Scan for the cell matching the given text and deliver its (X, Y) coordinate at center. 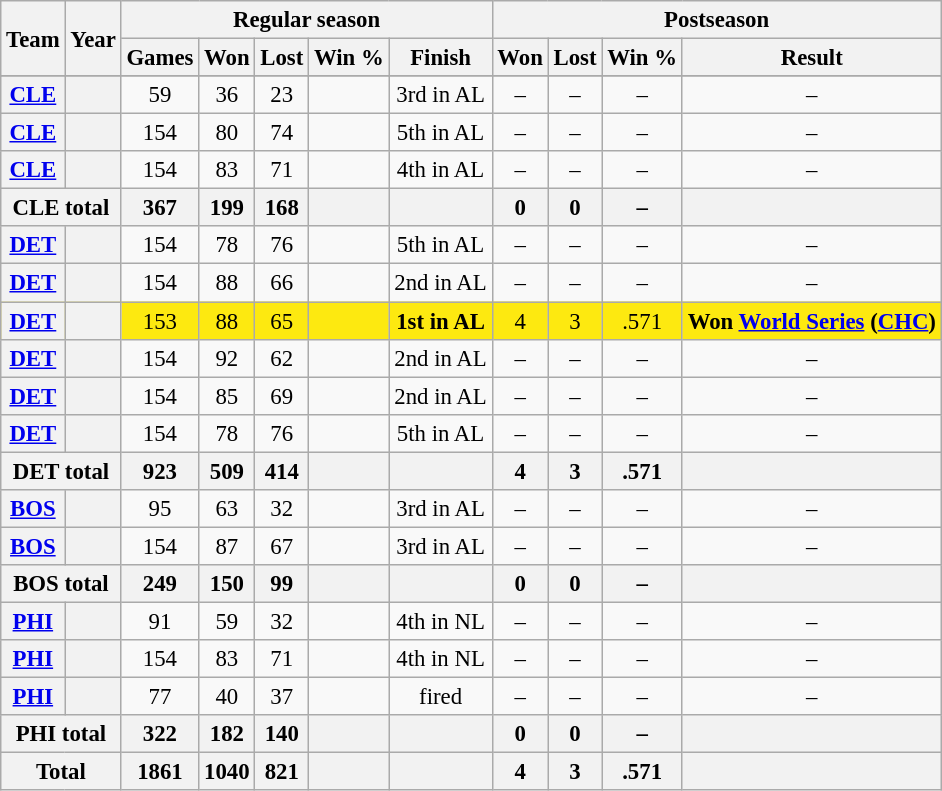
91 (160, 621)
168 (282, 208)
DET total (61, 471)
80 (227, 133)
fired (440, 697)
74 (282, 133)
Year (93, 38)
249 (160, 584)
4th in AL (440, 170)
182 (227, 734)
23 (282, 95)
Postseason (716, 20)
322 (160, 734)
153 (160, 321)
69 (282, 396)
87 (227, 546)
199 (227, 208)
PHI total (61, 734)
923 (160, 471)
95 (160, 509)
99 (282, 584)
Team (33, 38)
67 (282, 546)
509 (227, 471)
367 (160, 208)
414 (282, 471)
62 (282, 358)
77 (160, 697)
40 (227, 697)
36 (227, 95)
1040 (227, 772)
65 (282, 321)
63 (227, 509)
Finish (440, 58)
1st in AL (440, 321)
1861 (160, 772)
85 (227, 396)
92 (227, 358)
821 (282, 772)
Won World Series (CHC) (812, 321)
150 (227, 584)
Regular season (306, 20)
37 (282, 697)
CLE total (61, 208)
66 (282, 283)
Result (812, 58)
140 (282, 734)
Games (160, 58)
Total (61, 772)
BOS total (61, 584)
